Extract the [x, y] coordinate from the center of the cell holding the provided text.  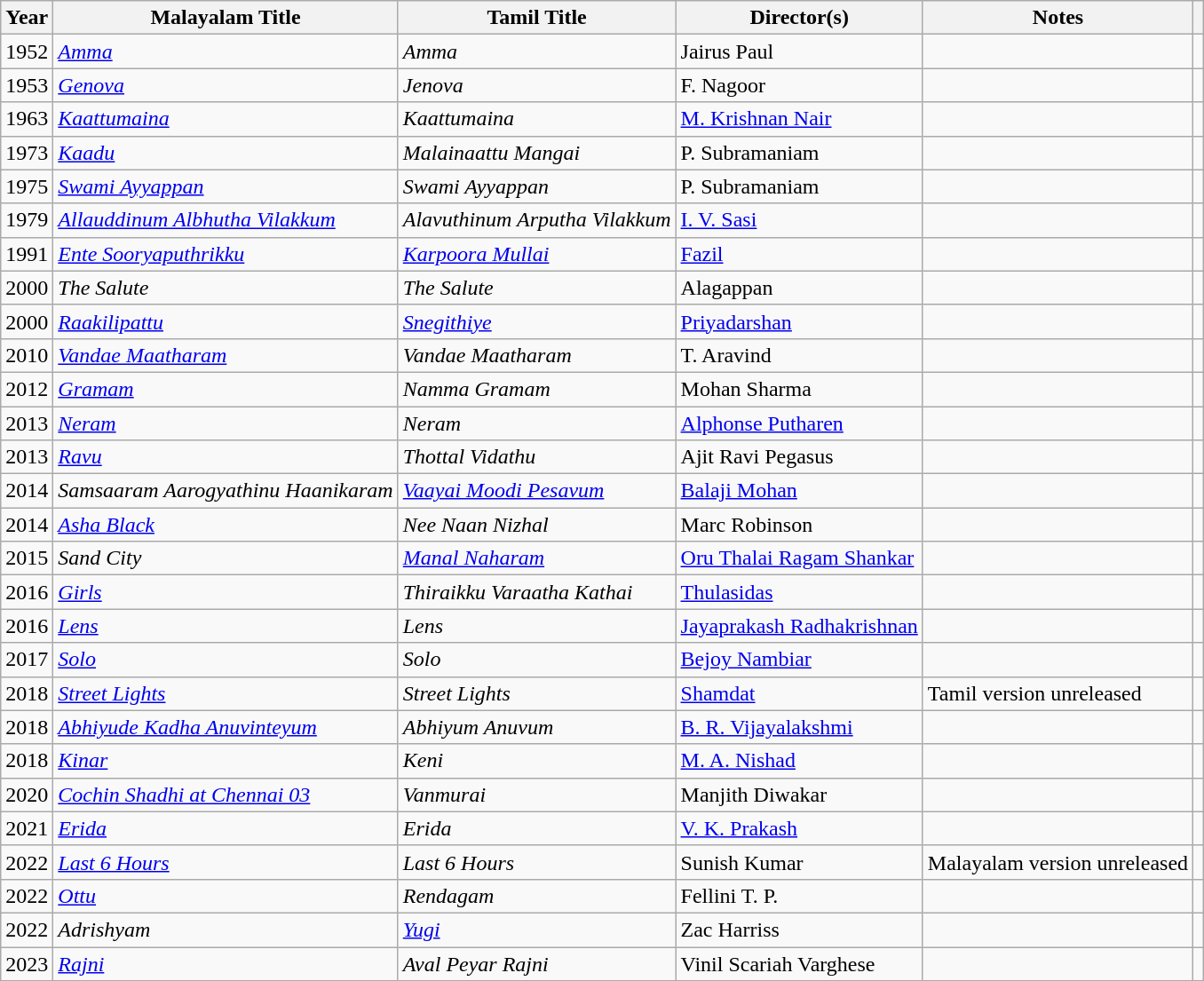
2023 [27, 963]
M. A. Nishad [799, 761]
Balaji Mohan [799, 491]
Vaayai Moodi Pesavum [536, 491]
Oru Thalai Ragam Shankar [799, 558]
Tamil Title [536, 18]
Kinar [226, 761]
Alphonse Putharen [799, 423]
Notes [1057, 18]
Sand City [226, 558]
Abhiyum Anuvum [536, 727]
Vanmurai [536, 795]
Nee Naan Nizhal [536, 525]
1952 [27, 51]
Raakilipattu [226, 321]
T. Aravind [799, 355]
V. K. Prakash [799, 828]
1991 [27, 254]
Rajni [226, 963]
Jenova [536, 85]
1975 [27, 186]
Manal Naharam [536, 558]
Abhiyude Kadha Anuvinteyum [226, 727]
Priyadarshan [799, 321]
Tamil version unreleased [1057, 693]
1953 [27, 85]
Thottal Vidathu [536, 457]
Alavuthinum Arputha Vilakkum [536, 220]
Ottu [226, 896]
Ajit Ravi Pegasus [799, 457]
Shamdat [799, 693]
Jairus Paul [799, 51]
Ente Sooryaputhrikku [226, 254]
Malainaattu Mangai [536, 153]
Keni [536, 761]
Jayaprakash Radhakrishnan [799, 626]
Bejoy Nambiar [799, 660]
Kaadu [226, 153]
Malayalam version unreleased [1057, 862]
Samsaaram Aarogyathinu Haanikaram [226, 491]
I. V. Sasi [799, 220]
Adrishyam [226, 930]
Allauddinum Albhutha Vilakkum [226, 220]
Thulasidas [799, 592]
1973 [27, 153]
Marc Robinson [799, 525]
Gramam [226, 389]
2010 [27, 355]
Yugi [536, 930]
Asha Black [226, 525]
Rendagam [536, 896]
F. Nagoor [799, 85]
2012 [27, 389]
Year [27, 18]
Mohan Sharma [799, 389]
2021 [27, 828]
2017 [27, 660]
1979 [27, 220]
Ravu [226, 457]
1963 [27, 119]
Director(s) [799, 18]
2015 [27, 558]
Malayalam Title [226, 18]
Zac Harriss [799, 930]
Fellini T. P. [799, 896]
Aval Peyar Rajni [536, 963]
Genova [226, 85]
Sunish Kumar [799, 862]
Thiraikku Varaatha Kathai [536, 592]
Girls [226, 592]
Karpoora Mullai [536, 254]
Vinil Scariah Varghese [799, 963]
Cochin Shadhi at Chennai 03 [226, 795]
Alagappan [799, 288]
Namma Gramam [536, 389]
Manjith Diwakar [799, 795]
M. Krishnan Nair [799, 119]
B. R. Vijayalakshmi [799, 727]
Fazil [799, 254]
2020 [27, 795]
Snegithiye [536, 321]
